From the cell containing the given text, extract its center point as [x, y] coordinate. 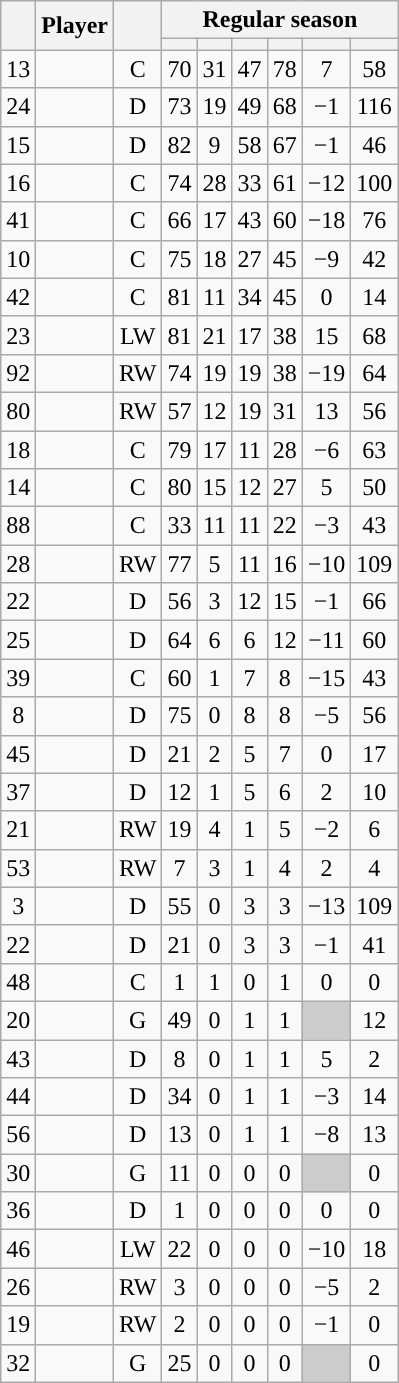
53 [18, 868]
23 [18, 335]
−2 [326, 830]
78 [284, 69]
37 [18, 792]
48 [18, 982]
100 [374, 183]
26 [18, 1287]
20 [18, 1020]
30 [18, 1173]
32 [18, 1363]
55 [180, 906]
76 [374, 221]
−19 [326, 373]
61 [284, 183]
24 [18, 107]
50 [374, 488]
70 [180, 69]
Regular season [280, 20]
47 [250, 69]
67 [284, 145]
116 [374, 107]
−6 [326, 449]
−8 [326, 1135]
77 [180, 564]
−13 [326, 906]
82 [180, 145]
−18 [326, 221]
44 [18, 1097]
9 [214, 145]
−12 [326, 183]
79 [180, 449]
−11 [326, 640]
Player [75, 26]
−15 [326, 678]
88 [18, 526]
63 [374, 449]
57 [180, 411]
36 [18, 1211]
73 [180, 107]
−9 [326, 259]
92 [18, 373]
39 [18, 678]
